Output the [x, y] coordinate of the center of the cell containing the given text.  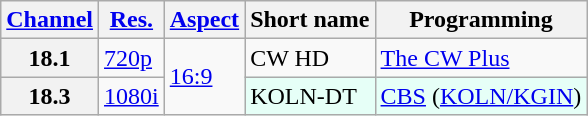
18.1 [50, 58]
The CW Plus [481, 58]
Programming [481, 20]
Aspect [204, 20]
CW HD [310, 58]
1080i [132, 96]
Channel [50, 20]
Short name [310, 20]
Res. [132, 20]
18.3 [50, 96]
KOLN-DT [310, 96]
16:9 [204, 77]
720p [132, 58]
CBS (KOLN/KGIN) [481, 96]
